Extract the [X, Y] coordinate from the center of the cell holding the provided text.  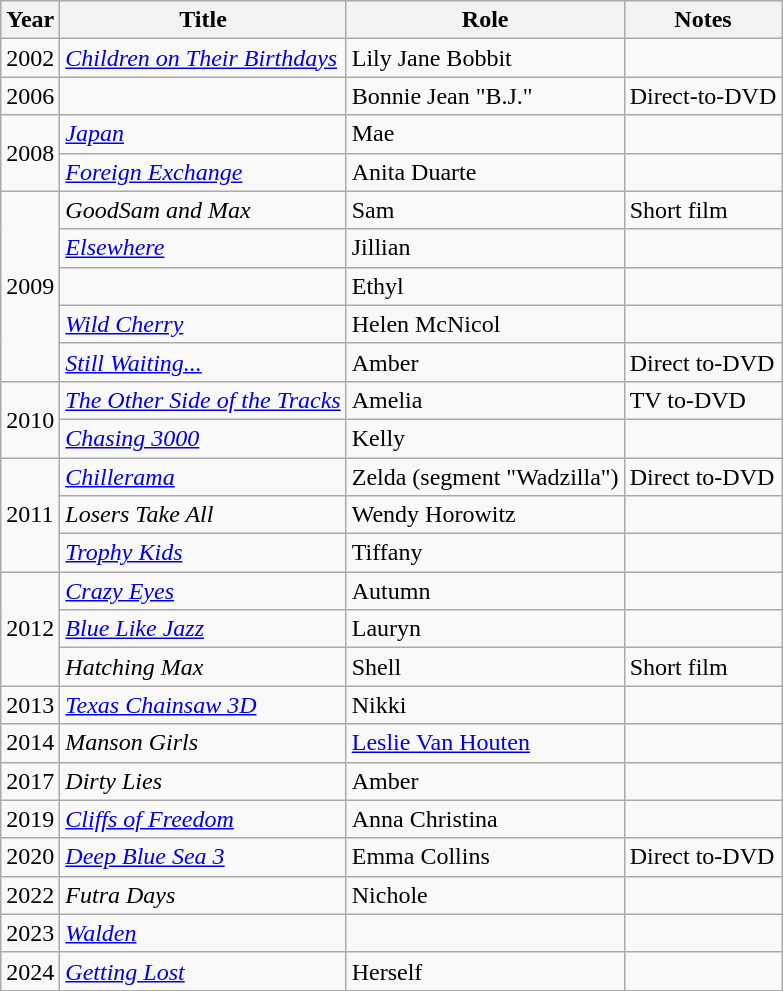
Chasing 3000 [203, 438]
2023 [30, 933]
Amelia [485, 400]
Anna Christina [485, 819]
2014 [30, 743]
Crazy Eyes [203, 591]
Zelda (segment "Wadzilla") [485, 477]
Mae [485, 134]
Wendy Horowitz [485, 515]
Deep Blue Sea 3 [203, 857]
Sam [485, 210]
Bonnie Jean "B.J." [485, 96]
Manson Girls [203, 743]
2006 [30, 96]
Trophy Kids [203, 553]
Anita Duarte [485, 172]
Elsewhere [203, 248]
2012 [30, 629]
2008 [30, 153]
Leslie Van Houten [485, 743]
Emma Collins [485, 857]
Role [485, 20]
Wild Cherry [203, 324]
Lauryn [485, 629]
Japan [203, 134]
TV to-DVD [703, 400]
Losers Take All [203, 515]
Futra Days [203, 895]
Foreign Exchange [203, 172]
GoodSam and Max [203, 210]
Notes [703, 20]
2002 [30, 58]
Tiffany [485, 553]
Children on Their Birthdays [203, 58]
2017 [30, 781]
Year [30, 20]
Ethyl [485, 286]
2010 [30, 419]
Getting Lost [203, 971]
2024 [30, 971]
2019 [30, 819]
Texas Chainsaw 3D [203, 705]
Dirty Lies [203, 781]
Jillian [485, 248]
2013 [30, 705]
Still Waiting... [203, 362]
Kelly [485, 438]
2009 [30, 286]
Title [203, 20]
Direct-to-DVD [703, 96]
Hatching Max [203, 667]
Shell [485, 667]
Lily Jane Bobbit [485, 58]
Chillerama [203, 477]
Nikki [485, 705]
Blue Like Jazz [203, 629]
Autumn [485, 591]
2020 [30, 857]
Herself [485, 971]
Cliffs of Freedom [203, 819]
Helen McNicol [485, 324]
The Other Side of the Tracks [203, 400]
Nichole [485, 895]
2011 [30, 515]
Walden [203, 933]
2022 [30, 895]
